Find where the given text appears and provide that cell's center as (X, Y) coordinate. 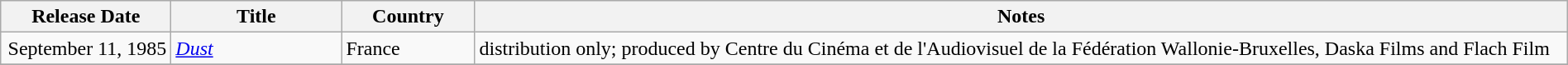
Title (256, 17)
distribution only; produced by Centre du Cinéma et de l'Audiovisuel de la Fédération Wallonie-Bruxelles, Daska Films and Flach Film (1021, 48)
France (409, 48)
Release Date (86, 17)
Dust (256, 48)
Notes (1021, 17)
September 11, 1985 (86, 48)
Country (409, 17)
